For the text-containing cell, return its midpoint in [x, y] coordinate format. 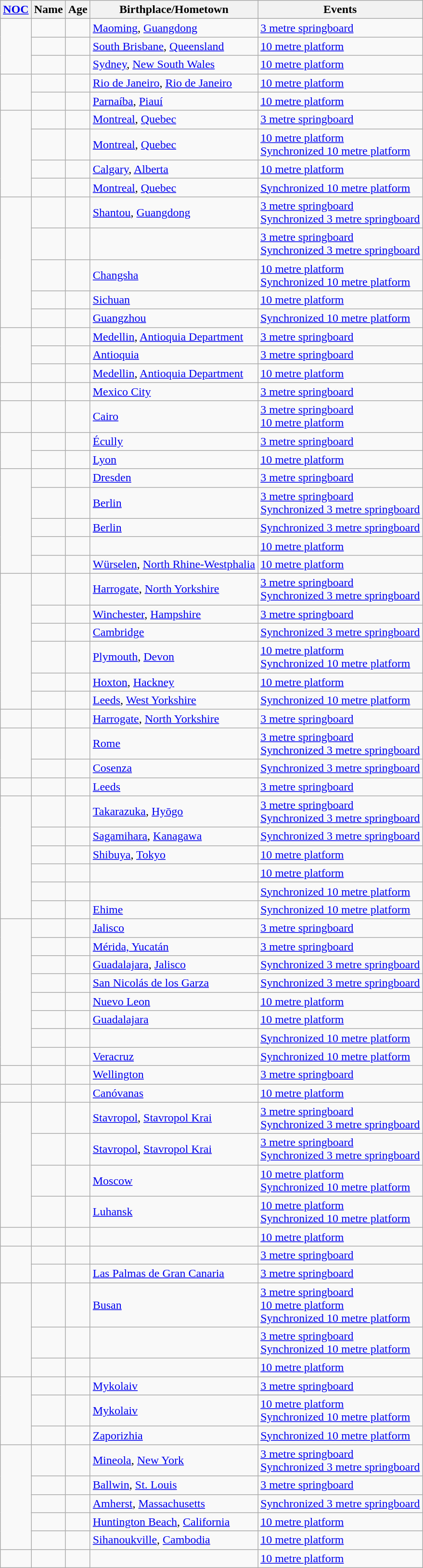
Shantou, Guangdong [174, 212]
Cambridge [174, 632]
Busan [174, 1304]
Takarazuka, Hyōgo [174, 811]
Sagamihara, Kanagawa [174, 836]
Age [78, 10]
Cosenza [174, 768]
Sichuan [174, 300]
Amherst, Massachusetts [174, 1503]
Birthplace/Hometown [174, 10]
Leeds [174, 787]
Sihanoukville, Cambodia [174, 1540]
Las Palmas de Gran Canaria [174, 1273]
Ehime [174, 909]
Würselen, North Rhine-Westphalia [174, 564]
Rio de Janeiro, Rio de Janeiro [174, 83]
Leeds, West Yorkshire [174, 700]
Sydney, New South Wales [174, 65]
Écully [174, 441]
Dresden [174, 478]
Guadalajara, Jalisco [174, 965]
Antioquia [174, 355]
Mineola, New York [174, 1461]
San Nicolás de los Garza [174, 983]
Wellington [174, 1075]
Ballwin, St. Louis [174, 1485]
Lyon [174, 460]
NOC [16, 10]
Calgary, Alberta [174, 169]
Mérida, Yucatán [174, 947]
Changsha [174, 275]
Maoming, Guangdong [174, 28]
Jalisco [174, 928]
Hoxton, Hackney [174, 682]
Guangzhou [174, 318]
Canóvanas [174, 1093]
Shibuya, Tokyo [174, 855]
3 metre springboard10 metre platform [340, 416]
Guadalajara [174, 1020]
Rome [174, 744]
Luhansk [174, 1212]
Nuevo Leon [174, 1001]
Name [48, 10]
Winchester, Hampshire [174, 614]
Parnaíba, Piauí [174, 101]
Huntington Beach, California [174, 1522]
Veracruz [174, 1056]
Plymouth, Devon [174, 657]
Mexico City [174, 392]
South Brisbane, Queensland [174, 46]
3 metre springboardSynchronized 10 metre platform [340, 1343]
Zaporizhia [174, 1436]
3 metre springboard10 metre platformSynchronized 10 metre platform [340, 1304]
Events [340, 10]
Moscow [174, 1180]
Cairo [174, 416]
